Return [X, Y] of the center of cell containing provided text 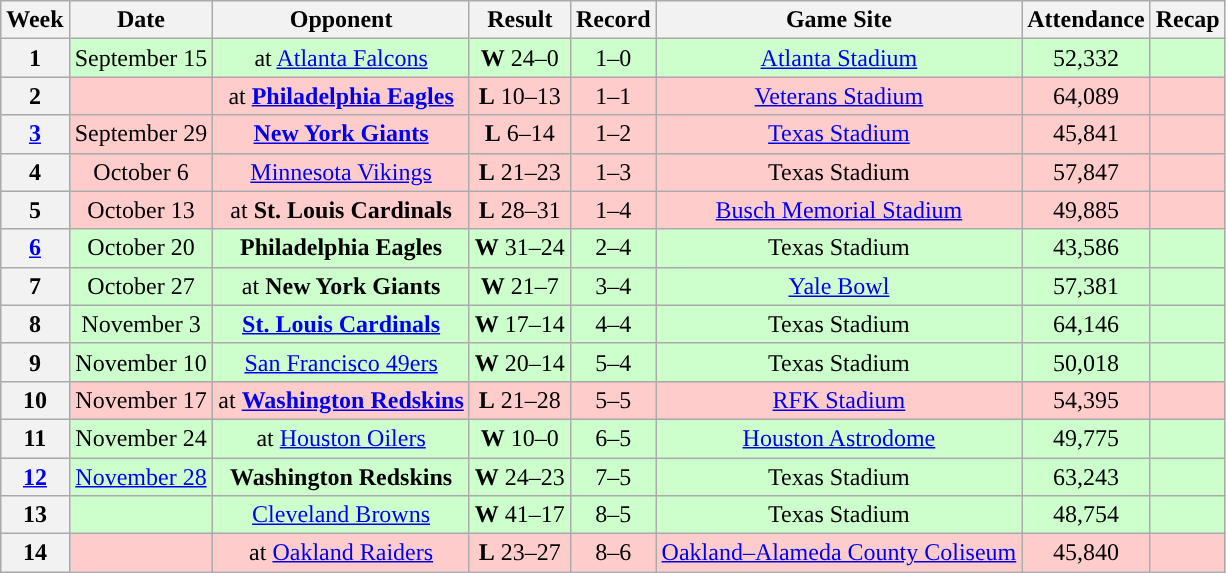
63,243 [1086, 477]
Opponent [341, 20]
November 10 [141, 362]
50,018 [1086, 362]
November 17 [141, 400]
43,586 [1086, 248]
1–3 [613, 172]
Washington Redskins [341, 477]
Busch Memorial Stadium [839, 210]
September 29 [141, 134]
October 20 [141, 248]
Atlanta Stadium [839, 58]
10 [35, 400]
Attendance [1086, 20]
L 10–13 [520, 96]
1–1 [613, 96]
3–4 [613, 286]
57,381 [1086, 286]
9 [35, 362]
12 [35, 477]
8–5 [613, 515]
Game Site [839, 20]
San Francisco 49ers [341, 362]
L 21–28 [520, 400]
Date [141, 20]
Week [35, 20]
October 6 [141, 172]
1–2 [613, 134]
at New York Giants [341, 286]
64,089 [1086, 96]
13 [35, 515]
W 17–14 [520, 324]
3 [35, 134]
14 [35, 553]
RFK Stadium [839, 400]
at Atlanta Falcons [341, 58]
November 24 [141, 438]
5 [35, 210]
Minnesota Vikings [341, 172]
64,146 [1086, 324]
L 6–14 [520, 134]
5–4 [613, 362]
W 10–0 [520, 438]
7 [35, 286]
W 24–23 [520, 477]
W 24–0 [520, 58]
11 [35, 438]
St. Louis Cardinals [341, 324]
Cleveland Browns [341, 515]
52,332 [1086, 58]
L 28–31 [520, 210]
1 [35, 58]
September 15 [141, 58]
W 31–24 [520, 248]
November 3 [141, 324]
October 13 [141, 210]
2 [35, 96]
6 [35, 248]
Houston Astrodome [839, 438]
6–5 [613, 438]
at Washington Redskins [341, 400]
W 41–17 [520, 515]
49,775 [1086, 438]
October 27 [141, 286]
1–0 [613, 58]
7–5 [613, 477]
8 [35, 324]
45,840 [1086, 553]
at Philadelphia Eagles [341, 96]
45,841 [1086, 134]
2–4 [613, 248]
Result [520, 20]
Recap [1188, 20]
New York Giants [341, 134]
57,847 [1086, 172]
8–6 [613, 553]
Philadelphia Eagles [341, 248]
49,885 [1086, 210]
Record [613, 20]
L 23–27 [520, 553]
W 20–14 [520, 362]
Yale Bowl [839, 286]
W 21–7 [520, 286]
at St. Louis Cardinals [341, 210]
54,395 [1086, 400]
L 21–23 [520, 172]
48,754 [1086, 515]
at Oakland Raiders [341, 553]
November 28 [141, 477]
1–4 [613, 210]
5–5 [613, 400]
Oakland–Alameda County Coliseum [839, 553]
at Houston Oilers [341, 438]
4–4 [613, 324]
Veterans Stadium [839, 96]
4 [35, 172]
